Determine the (x, y) coordinate at the center of the cell enclosing the given text.  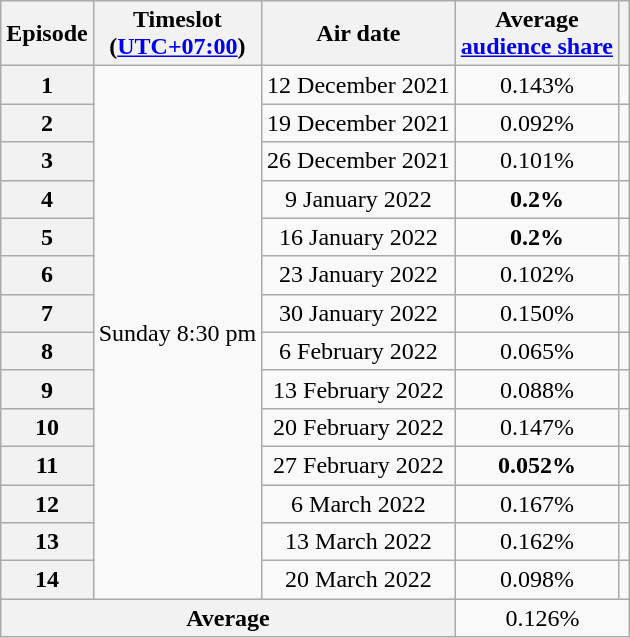
Averageaudience share (536, 34)
13 (47, 542)
Episode (47, 34)
Average (228, 618)
11 (47, 465)
23 January 2022 (359, 275)
0.092% (536, 123)
1 (47, 85)
13 March 2022 (359, 542)
3 (47, 161)
0.101% (536, 161)
0.150% (536, 313)
27 February 2022 (359, 465)
12 December 2021 (359, 85)
9 January 2022 (359, 199)
12 (47, 503)
20 March 2022 (359, 580)
0.162% (536, 542)
26 December 2021 (359, 161)
7 (47, 313)
6 (47, 275)
13 February 2022 (359, 389)
0.098% (536, 580)
0.102% (536, 275)
5 (47, 237)
30 January 2022 (359, 313)
Air date (359, 34)
0.065% (536, 351)
6 February 2022 (359, 351)
2 (47, 123)
4 (47, 199)
0.143% (536, 85)
9 (47, 389)
16 January 2022 (359, 237)
0.088% (536, 389)
0.052% (536, 465)
0.147% (536, 427)
0.126% (542, 618)
19 December 2021 (359, 123)
20 February 2022 (359, 427)
0.167% (536, 503)
Sunday 8:30 pm (177, 332)
8 (47, 351)
14 (47, 580)
Timeslot(UTC+07:00) (177, 34)
6 March 2022 (359, 503)
10 (47, 427)
